Locate the cell with the specified text and output its (X, Y) center coordinate. 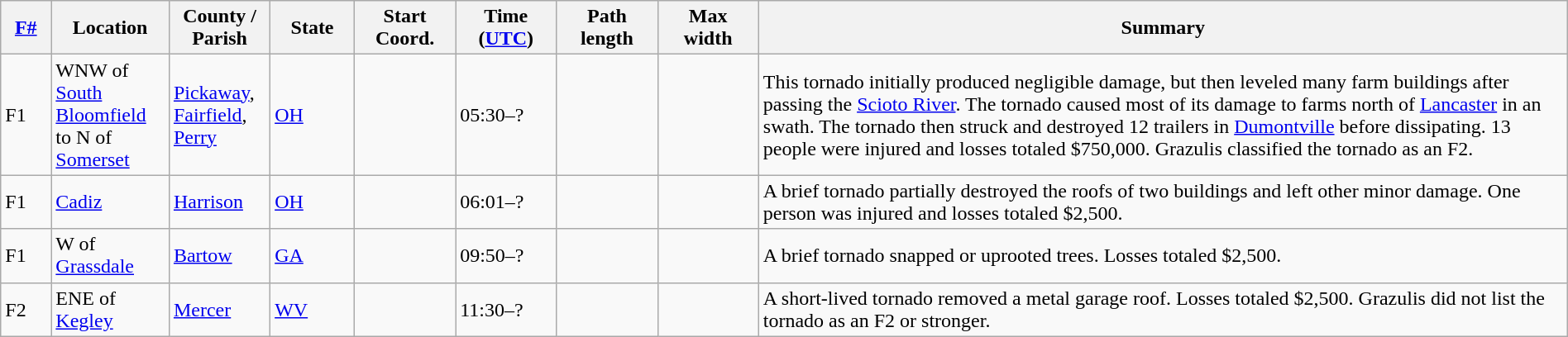
A brief tornado partially destroyed the roofs of two buildings and left other minor damage. One person was injured and losses totaled $2,500. (1163, 202)
05:30–? (506, 115)
Cadiz (111, 202)
Harrison (219, 202)
F# (26, 28)
Pickaway, Fairfield, Perry (219, 115)
09:50–? (506, 256)
11:30–? (506, 309)
Time (UTC) (506, 28)
Location (111, 28)
A brief tornado snapped or uprooted trees. Losses totaled $2,500. (1163, 256)
A short-lived tornado removed a metal garage roof. Losses totaled $2,500. Grazulis did not list the tornado as an F2 or stronger. (1163, 309)
06:01–? (506, 202)
Path length (607, 28)
ENE of Kegley (111, 309)
WV (313, 309)
Mercer (219, 309)
F2 (26, 309)
Summary (1163, 28)
Bartow (219, 256)
Start Coord. (404, 28)
WNW of South Bloomfield to N of Somerset (111, 115)
Max width (708, 28)
GA (313, 256)
County / Parish (219, 28)
W of Grassdale (111, 256)
State (313, 28)
